For the text-containing cell, return its midpoint in [X, Y] coordinate format. 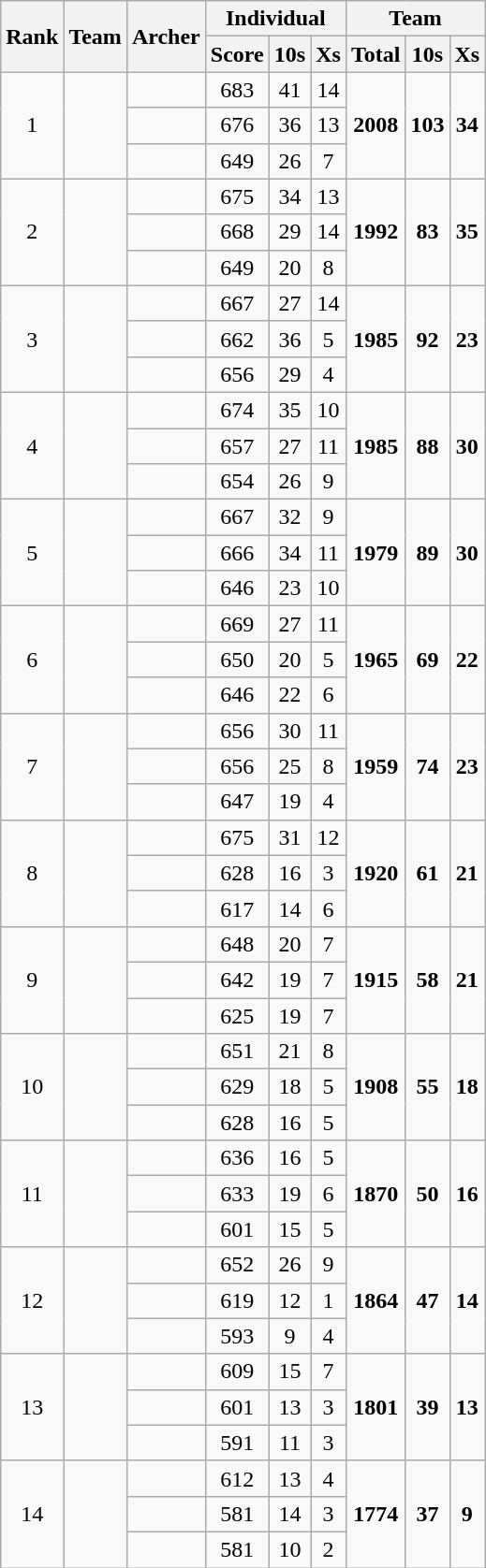
58 [427, 980]
1992 [376, 232]
617 [237, 908]
651 [237, 1052]
37 [427, 1514]
654 [237, 482]
103 [427, 125]
1959 [376, 766]
636 [237, 1158]
648 [237, 944]
612 [237, 1478]
83 [427, 232]
39 [427, 1407]
591 [237, 1443]
633 [237, 1194]
25 [289, 766]
88 [427, 445]
629 [237, 1087]
619 [237, 1300]
1870 [376, 1194]
1979 [376, 553]
41 [289, 90]
625 [237, 1015]
652 [237, 1265]
674 [237, 410]
92 [427, 339]
647 [237, 802]
1920 [376, 873]
662 [237, 339]
1915 [376, 980]
1864 [376, 1300]
47 [427, 1300]
666 [237, 553]
642 [237, 980]
676 [237, 125]
61 [427, 873]
683 [237, 90]
Rank [32, 36]
1965 [376, 660]
89 [427, 553]
593 [237, 1336]
609 [237, 1372]
50 [427, 1194]
32 [289, 517]
55 [427, 1087]
Archer [166, 36]
31 [289, 837]
650 [237, 660]
Score [237, 54]
668 [237, 232]
2008 [376, 125]
Total [376, 54]
1774 [376, 1514]
1908 [376, 1087]
669 [237, 624]
657 [237, 446]
74 [427, 766]
69 [427, 660]
Individual [275, 19]
1801 [376, 1407]
